From the cell containing the given text, extract its center point as (x, y) coordinate. 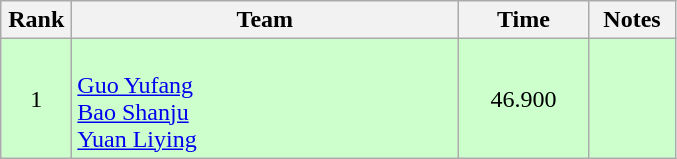
Guo YufangBao ShanjuYuan Liying (265, 98)
Notes (632, 20)
Rank (36, 20)
46.900 (524, 98)
Team (265, 20)
1 (36, 98)
Time (524, 20)
